Search for the cell housing the specified text and yield its [x, y] center coordinate. 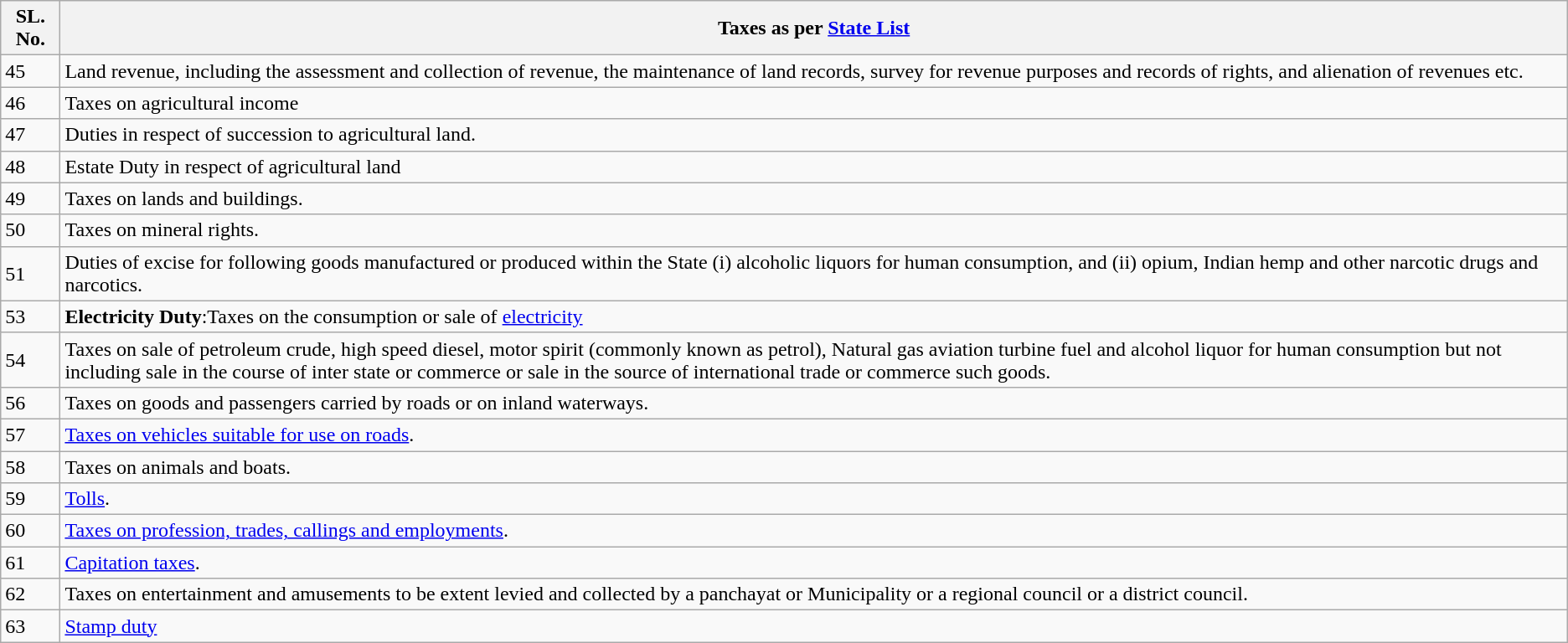
Tolls. [814, 499]
Taxes on profession, trades, callings and employments. [814, 531]
51 [30, 273]
Electricity Duty:Taxes on the consumption or sale of electricity [814, 316]
Taxes on vehicles suitable for use on roads. [814, 435]
57 [30, 435]
61 [30, 563]
59 [30, 499]
Taxes on lands and buildings. [814, 198]
Estate Duty in respect of agricultural land [814, 167]
50 [30, 230]
62 [30, 594]
SL. No. [30, 28]
45 [30, 71]
Duties in respect of succession to agricultural land. [814, 135]
47 [30, 135]
48 [30, 167]
63 [30, 626]
Taxes on goods and passengers carried by roads or on inland waterways. [814, 403]
Taxes as per State List [814, 28]
56 [30, 403]
Stamp duty [814, 626]
49 [30, 198]
Capitation taxes. [814, 563]
54 [30, 360]
53 [30, 316]
Taxes on entertainment and amusements to be extent levied and collected by a panchayat or Municipality or a regional council or a district council. [814, 594]
58 [30, 466]
Taxes on mineral rights. [814, 230]
60 [30, 531]
46 [30, 103]
Taxes on agricultural income [814, 103]
Taxes on animals and boats. [814, 466]
